Identify which cell holds the provided text, then report its (x, y) central coordinate. 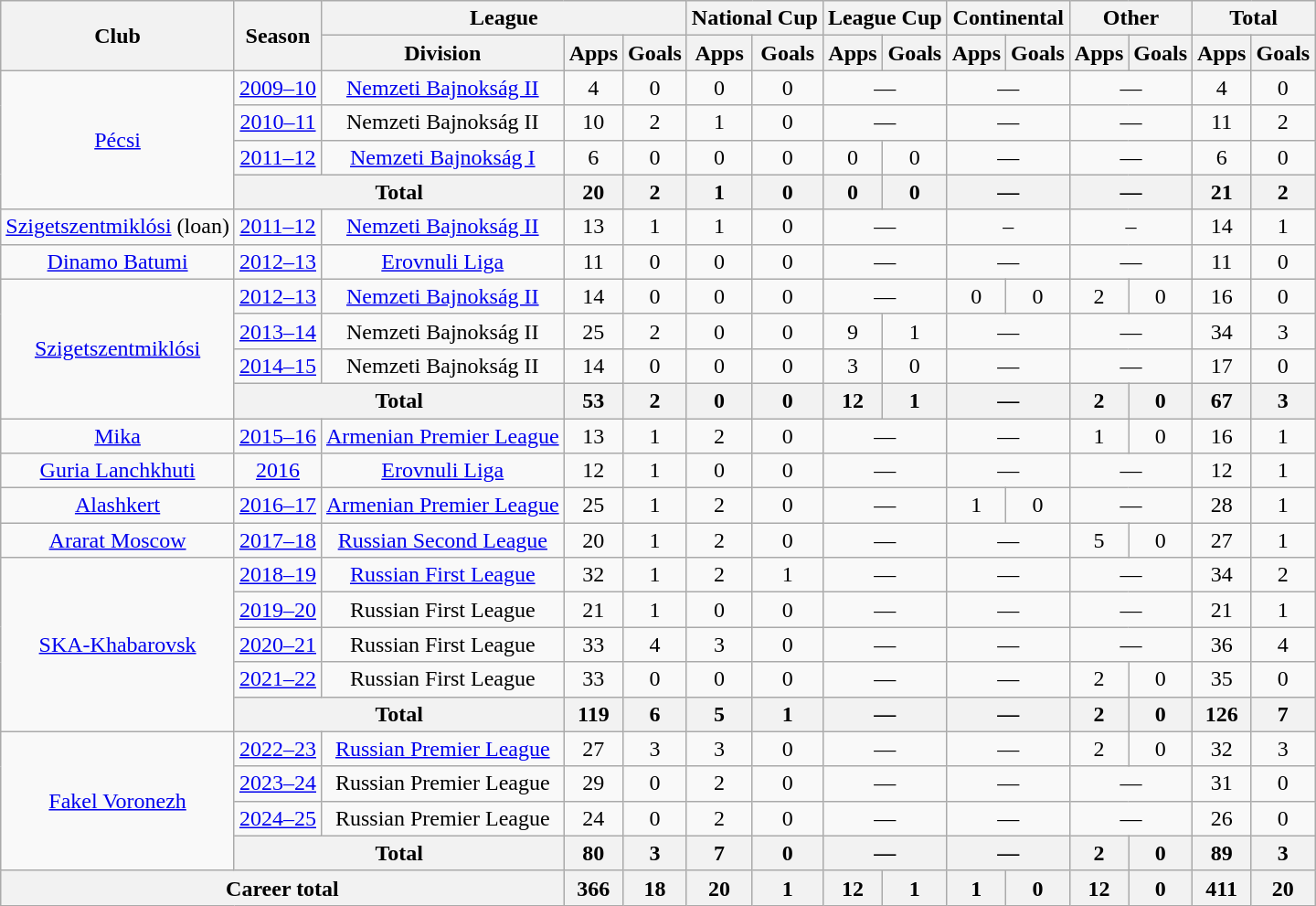
67 (1222, 400)
Continental (1008, 18)
National Cup (755, 18)
2023–24 (278, 783)
2020–21 (278, 645)
Other (1130, 18)
10 (593, 123)
18 (655, 888)
Russian Second League (442, 540)
24 (593, 818)
Nemzeti Bajnokság I (442, 157)
35 (1222, 679)
28 (1222, 506)
9 (852, 331)
Mika (118, 436)
League (504, 18)
119 (593, 714)
2015–16 (278, 436)
Pécsi (118, 140)
SKA-Khabarovsk (118, 645)
Career total (282, 888)
2024–25 (278, 818)
Fakel Voronezh (118, 801)
17 (1222, 366)
Division (442, 53)
2019–20 (278, 610)
Club (118, 36)
2018–19 (278, 575)
36 (1222, 645)
26 (1222, 818)
366 (593, 888)
2017–18 (278, 540)
2014–15 (278, 366)
2009–10 (278, 88)
126 (1222, 714)
53 (593, 400)
2022–23 (278, 749)
2013–14 (278, 331)
411 (1222, 888)
2016–17 (278, 506)
2021–22 (278, 679)
League Cup (885, 18)
Szigetszentmiklósi (loan) (118, 227)
2010–11 (278, 123)
Dinamo Batumi (118, 261)
89 (1222, 853)
29 (593, 783)
Guria Lanchkhuti (118, 471)
80 (593, 853)
Alashkert (118, 506)
Szigetszentmiklósi (118, 348)
Season (278, 36)
2016 (278, 471)
Ararat Moscow (118, 540)
31 (1222, 783)
